Pinpoint the cell where the given text exists, returning its [x, y] midpoint coordinate. 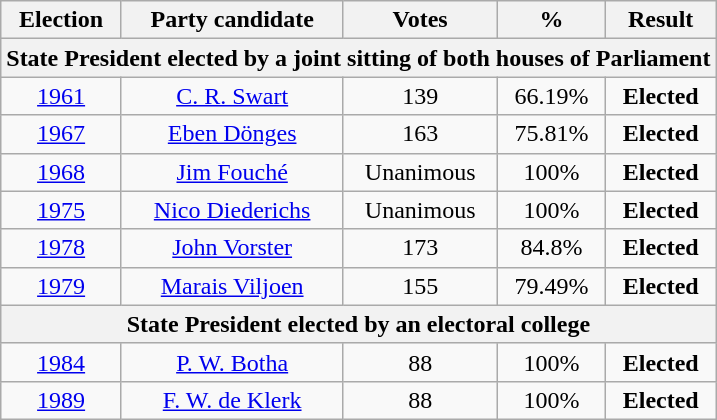
1984 [62, 362]
State President elected by an electoral college [358, 324]
139 [420, 96]
1967 [62, 134]
1989 [62, 400]
155 [420, 286]
1978 [62, 248]
84.8% [551, 248]
1968 [62, 172]
Nico Diederichs [232, 210]
Eben Dönges [232, 134]
P. W. Botha [232, 362]
John Vorster [232, 248]
C. R. Swart [232, 96]
1979 [62, 286]
173 [420, 248]
F. W. de Klerk [232, 400]
Jim Fouché [232, 172]
163 [420, 134]
Election [62, 20]
1961 [62, 96]
Party candidate [232, 20]
75.81% [551, 134]
79.49% [551, 286]
1975 [62, 210]
66.19% [551, 96]
Result [660, 20]
Votes [420, 20]
Marais Viljoen [232, 286]
State President elected by a joint sitting of both houses of Parliament [358, 58]
% [551, 20]
